Scan for the cell matching the given text and deliver its [X, Y] coordinate at center. 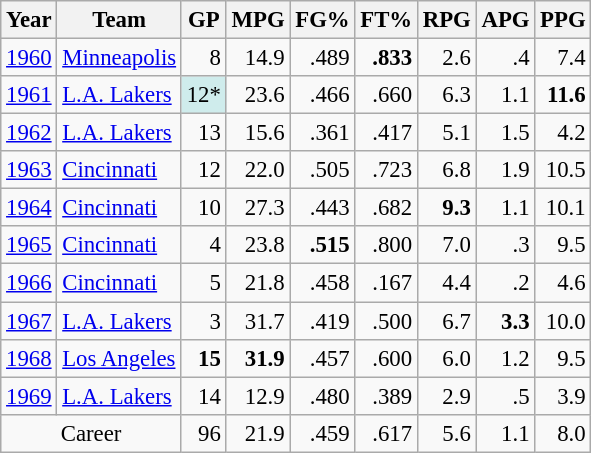
14.9 [258, 58]
.443 [322, 208]
.389 [386, 396]
5.1 [446, 133]
12 [204, 170]
.361 [322, 133]
10.5 [563, 170]
2.9 [446, 396]
MPG [258, 20]
1966 [29, 283]
1.2 [506, 358]
7.0 [446, 245]
.458 [322, 283]
.2 [506, 283]
.600 [386, 358]
22.0 [258, 170]
6.3 [446, 95]
1967 [29, 321]
96 [204, 433]
31.7 [258, 321]
.466 [322, 95]
3.9 [563, 396]
5.6 [446, 433]
PPG [563, 20]
1965 [29, 245]
.489 [322, 58]
.459 [322, 433]
1968 [29, 358]
1964 [29, 208]
1960 [29, 58]
15 [204, 358]
.167 [386, 283]
7.4 [563, 58]
.660 [386, 95]
10 [204, 208]
6.7 [446, 321]
14 [204, 396]
.457 [322, 358]
RPG [446, 20]
1.9 [506, 170]
.833 [386, 58]
12* [204, 95]
.682 [386, 208]
.617 [386, 433]
15.6 [258, 133]
8 [204, 58]
13 [204, 133]
10.1 [563, 208]
4.2 [563, 133]
1969 [29, 396]
.419 [322, 321]
.500 [386, 321]
Year [29, 20]
27.3 [258, 208]
GP [204, 20]
Minneapolis [119, 58]
1.5 [506, 133]
9.3 [446, 208]
6.8 [446, 170]
.480 [322, 396]
2.6 [446, 58]
4.4 [446, 283]
12.9 [258, 396]
.3 [506, 245]
Team [119, 20]
FT% [386, 20]
.5 [506, 396]
10.0 [563, 321]
Career [92, 433]
FG% [322, 20]
1962 [29, 133]
1961 [29, 95]
.4 [506, 58]
.515 [322, 245]
8.0 [563, 433]
23.6 [258, 95]
4 [204, 245]
.723 [386, 170]
6.0 [446, 358]
21.9 [258, 433]
4.6 [563, 283]
3 [204, 321]
.417 [386, 133]
1963 [29, 170]
23.8 [258, 245]
.800 [386, 245]
31.9 [258, 358]
21.8 [258, 283]
Los Angeles [119, 358]
.505 [322, 170]
11.6 [563, 95]
APG [506, 20]
5 [204, 283]
3.3 [506, 321]
